Locate the cell with the specified text and output its (X, Y) center coordinate. 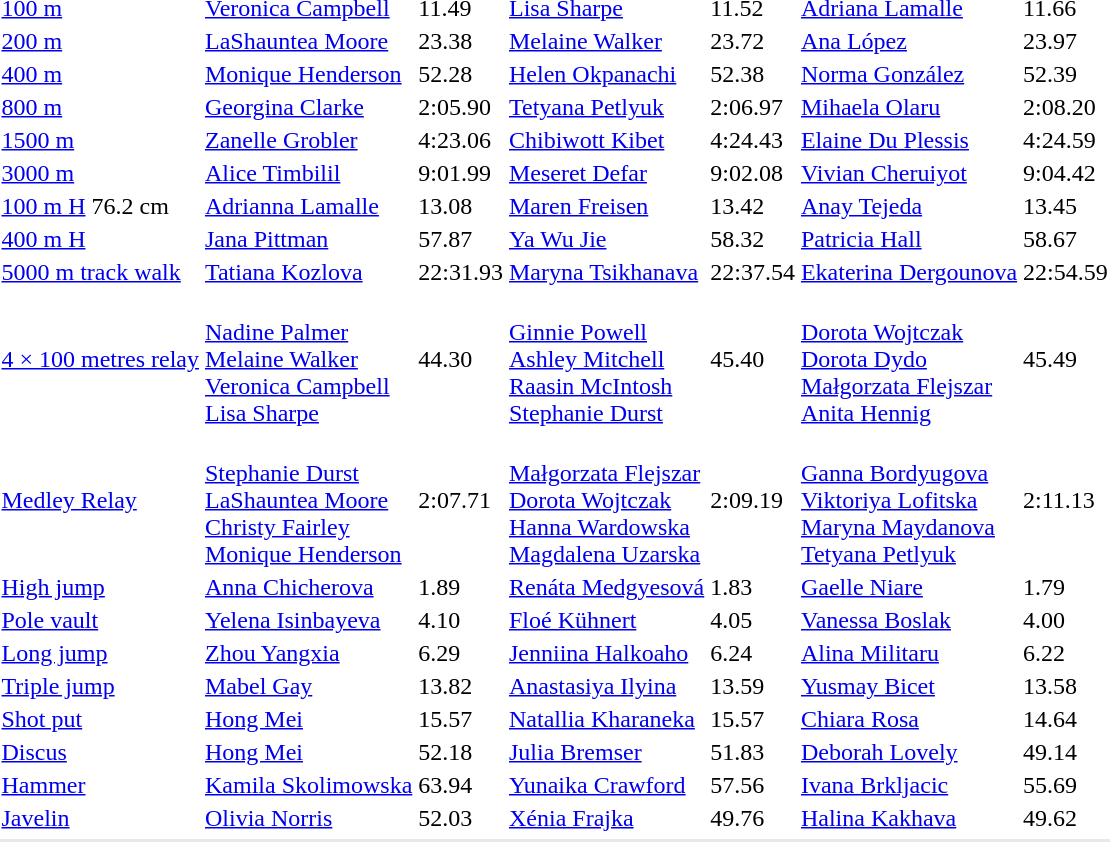
Triple jump (100, 686)
22:54.59 (1066, 272)
Patricia Hall (908, 239)
Anastasiya Ilyina (606, 686)
Chibiwott Kibet (606, 140)
Long jump (100, 653)
55.69 (1066, 785)
3000 m (100, 173)
13.82 (461, 686)
Medley Relay (100, 500)
Zanelle Grobler (308, 140)
Gaelle Niare (908, 587)
1.83 (753, 587)
Pole vault (100, 620)
Yusmay Bicet (908, 686)
2:11.13 (1066, 500)
Vanessa Boslak (908, 620)
800 m (100, 107)
5000 m track walk (100, 272)
400 m H (100, 239)
6.24 (753, 653)
1500 m (100, 140)
Ya Wu Jie (606, 239)
Renáta Medgyesová (606, 587)
4.05 (753, 620)
100 m H 76.2 cm (100, 206)
58.67 (1066, 239)
Mihaela Olaru (908, 107)
52.38 (753, 74)
1.79 (1066, 587)
Maryna Tsikhanava (606, 272)
2:07.71 (461, 500)
Tatiana Kozlova (308, 272)
Chiara Rosa (908, 719)
22:31.93 (461, 272)
13.42 (753, 206)
2:06.97 (753, 107)
Kamila Skolimowska (308, 785)
52.03 (461, 818)
45.49 (1066, 359)
6.29 (461, 653)
63.94 (461, 785)
Natallia Kharaneka (606, 719)
Jana Pittman (308, 239)
Małgorzata FlejszarDorota WojtczakHanna WardowskaMagdalena Uzarska (606, 500)
Anay Tejeda (908, 206)
52.39 (1066, 74)
Vivian Cheruiyot (908, 173)
44.30 (461, 359)
Anna Chicherova (308, 587)
23.38 (461, 41)
13.58 (1066, 686)
Hammer (100, 785)
51.83 (753, 752)
Ginnie PowellAshley MitchellRaasin McIntoshStephanie Durst (606, 359)
Ekaterina Dergounova (908, 272)
Deborah Lovely (908, 752)
57.56 (753, 785)
Meseret Defar (606, 173)
Jenniina Halkoaho (606, 653)
Ana López (908, 41)
4.00 (1066, 620)
13.59 (753, 686)
Tetyana Petlyuk (606, 107)
Yunaika Crawford (606, 785)
Monique Henderson (308, 74)
Olivia Norris (308, 818)
58.32 (753, 239)
Shot put (100, 719)
2:09.19 (753, 500)
49.14 (1066, 752)
1.89 (461, 587)
13.45 (1066, 206)
LaShauntea Moore (308, 41)
200 m (100, 41)
6.22 (1066, 653)
9:04.42 (1066, 173)
Nadine PalmerMelaine WalkerVeronica CampbellLisa Sharpe (308, 359)
Ivana Brkljacic (908, 785)
Halina Kakhava (908, 818)
14.64 (1066, 719)
4:23.06 (461, 140)
4 × 100 metres relay (100, 359)
4.10 (461, 620)
45.40 (753, 359)
9:01.99 (461, 173)
57.87 (461, 239)
Maren Freisen (606, 206)
Adrianna Lamalle (308, 206)
Melaine Walker (606, 41)
Helen Okpanachi (606, 74)
2:08.20 (1066, 107)
Julia Bremser (606, 752)
49.62 (1066, 818)
52.28 (461, 74)
Mabel Gay (308, 686)
Dorota WojtczakDorota DydoMałgorzata FlejszarAnita Hennig (908, 359)
4:24.43 (753, 140)
Alice Timbilil (308, 173)
Alina Militaru (908, 653)
4:24.59 (1066, 140)
400 m (100, 74)
52.18 (461, 752)
13.08 (461, 206)
Zhou Yangxia (308, 653)
Floé Kühnert (606, 620)
Ganna BordyugovaViktoriya LofitskaMaryna MaydanovaTetyana Petlyuk (908, 500)
Georgina Clarke (308, 107)
Discus (100, 752)
High jump (100, 587)
Yelena Isinbayeva (308, 620)
Elaine Du Plessis (908, 140)
Norma González (908, 74)
23.97 (1066, 41)
9:02.08 (753, 173)
2:05.90 (461, 107)
23.72 (753, 41)
Xénia Frajka (606, 818)
Javelin (100, 818)
Stephanie DurstLaShauntea MooreChristy FairleyMonique Henderson (308, 500)
49.76 (753, 818)
22:37.54 (753, 272)
